Capture the cell that displays the provided text and extract its [X, Y] central coordinate. 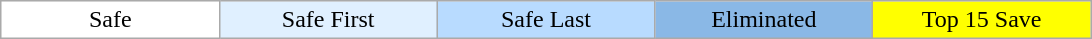
Eliminated [764, 20]
Top 15 Save [982, 20]
Safe Last [546, 20]
Safe First [328, 20]
Safe [110, 20]
